Extract the (X, Y) coordinate from the center of the cell holding the provided text.  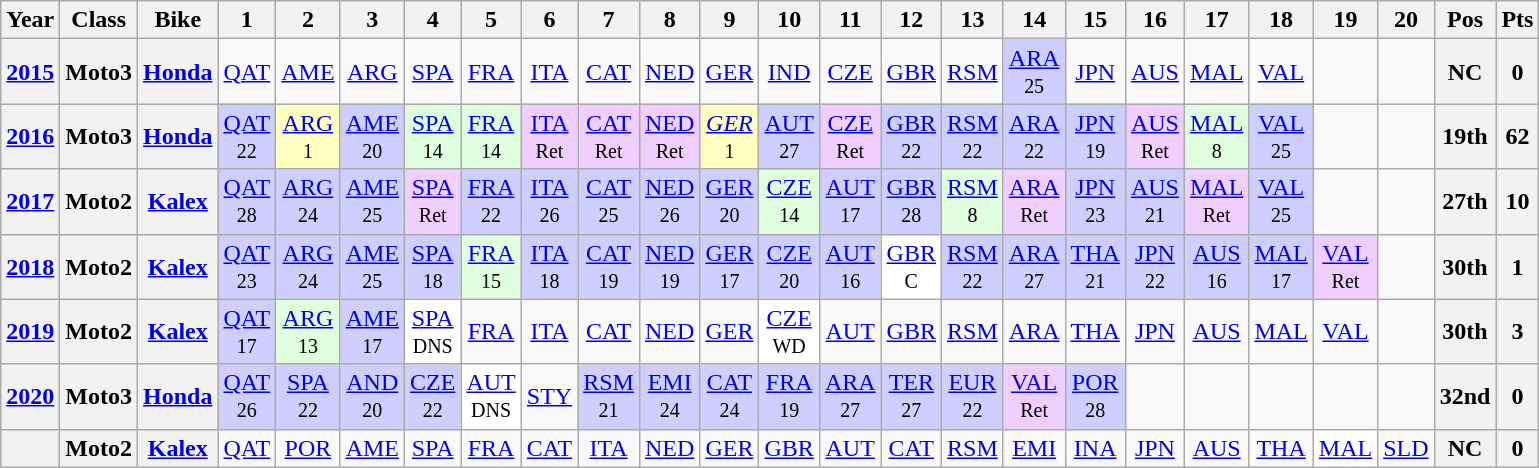
ARG13 (308, 332)
QAT26 (247, 396)
20 (1406, 20)
CATRet (609, 136)
GER1 (730, 136)
STY (549, 396)
2017 (30, 202)
AUSRet (1154, 136)
13 (973, 20)
ARG1 (308, 136)
AME17 (372, 332)
17 (1216, 20)
GER20 (730, 202)
FRA15 (491, 266)
Year (30, 20)
9 (730, 20)
POR28 (1095, 396)
CZEWD (789, 332)
CZE (850, 72)
NED26 (669, 202)
Pts (1518, 20)
2018 (30, 266)
RSM8 (973, 202)
6 (549, 20)
12 (911, 20)
MAL8 (1216, 136)
2020 (30, 396)
AUT17 (850, 202)
ARA25 (1034, 72)
Bike (178, 20)
EMI (1034, 448)
MAL17 (1281, 266)
ITARet (549, 136)
GBR28 (911, 202)
FRA14 (491, 136)
4 (433, 20)
GER17 (730, 266)
Class (99, 20)
AUT16 (850, 266)
THA21 (1095, 266)
POR (308, 448)
AUS21 (1154, 202)
CAT25 (609, 202)
19 (1345, 20)
CZE20 (789, 266)
FRA19 (789, 396)
QAT22 (247, 136)
GBRC (911, 266)
SLD (1406, 448)
2 (308, 20)
2019 (30, 332)
18 (1281, 20)
32nd (1465, 396)
5 (491, 20)
ITA18 (549, 266)
27th (1465, 202)
JPN19 (1095, 136)
INA (1095, 448)
RSM21 (609, 396)
SPARet (433, 202)
QAT17 (247, 332)
EUR22 (973, 396)
CZERet (850, 136)
MALRet (1216, 202)
ARA22 (1034, 136)
JPN23 (1095, 202)
16 (1154, 20)
SPA18 (433, 266)
JPN22 (1154, 266)
2016 (30, 136)
CZE14 (789, 202)
NEDRet (669, 136)
QAT28 (247, 202)
ITA26 (549, 202)
15 (1095, 20)
EMI24 (669, 396)
SPA22 (308, 396)
ARARet (1034, 202)
IND (789, 72)
19th (1465, 136)
AUTDNS (491, 396)
CAT19 (609, 266)
CZE22 (433, 396)
8 (669, 20)
TER27 (911, 396)
QAT23 (247, 266)
ARA (1034, 332)
7 (609, 20)
AND20 (372, 396)
SPADNS (433, 332)
11 (850, 20)
14 (1034, 20)
NED19 (669, 266)
62 (1518, 136)
FRA22 (491, 202)
AME20 (372, 136)
Pos (1465, 20)
AUS16 (1216, 266)
SPA14 (433, 136)
AUT27 (789, 136)
ARG (372, 72)
CAT24 (730, 396)
2015 (30, 72)
GBR22 (911, 136)
